From the cell containing the given text, extract its center point as (X, Y) coordinate. 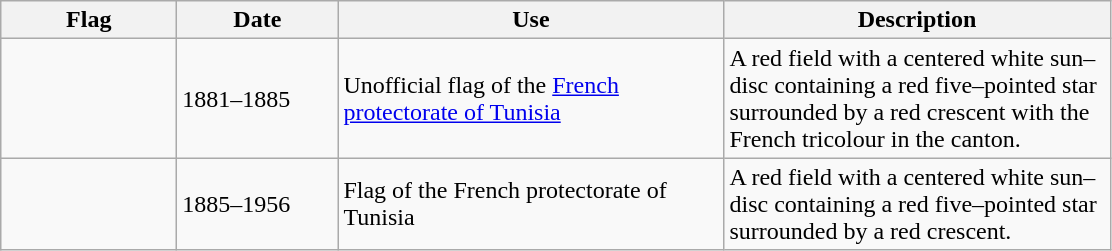
1885–1956 (258, 204)
Flag (89, 20)
Date (258, 20)
A red field with a centered white sun–disc containing a red five–pointed star surrounded by a red crescent with the French tricolour in the canton. (917, 98)
1881–1885 (258, 98)
Use (531, 20)
Unofficial flag of the French protectorate of Tunisia (531, 98)
Description (917, 20)
Flag of the French protectorate of Tunisia (531, 204)
A red field with a centered white sun–disc containing a red five–pointed star surrounded by a red crescent. (917, 204)
